Find where the given text appears and provide that cell's center as (X, Y) coordinate. 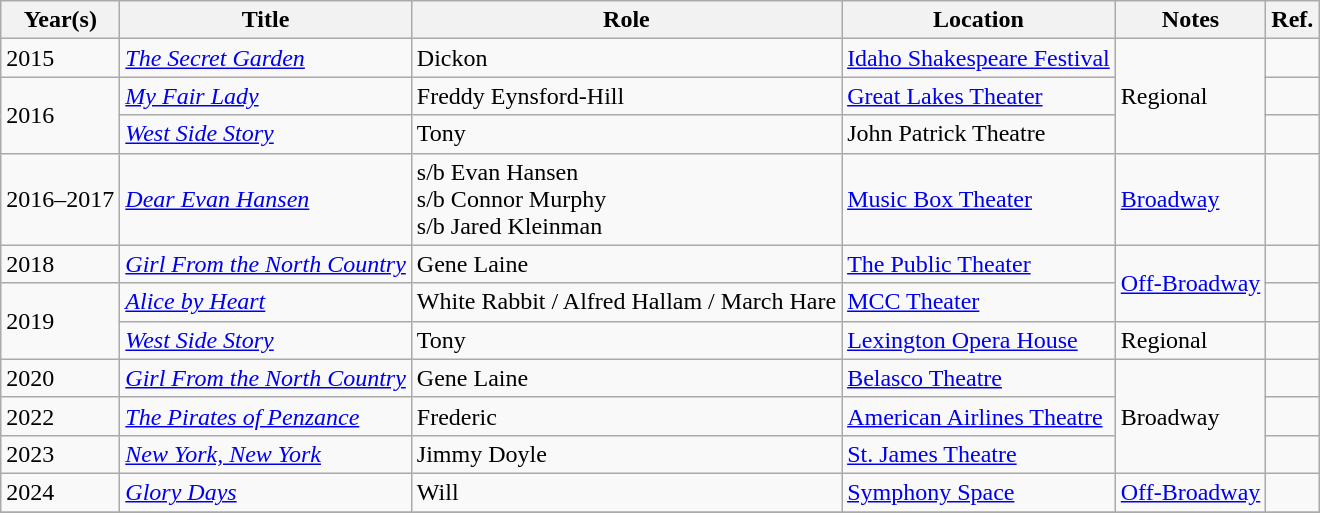
Year(s) (60, 20)
Glory Days (266, 492)
Lexington Opera House (979, 340)
Frederic (626, 416)
2015 (60, 58)
Alice by Heart (266, 302)
MCC Theater (979, 302)
2019 (60, 321)
2022 (60, 416)
John Patrick Theatre (979, 134)
Title (266, 20)
Dear Evan Hansen (266, 199)
2016 (60, 115)
Notes (1190, 20)
The Secret Garden (266, 58)
Jimmy Doyle (626, 454)
The Public Theater (979, 264)
Will (626, 492)
St. James Theatre (979, 454)
Dickon (626, 58)
White Rabbit / Alfred Hallam / March Hare (626, 302)
Belasco Theatre (979, 378)
Role (626, 20)
Great Lakes Theater (979, 96)
The Pirates of Penzance (266, 416)
Symphony Space (979, 492)
2020 (60, 378)
2024 (60, 492)
My Fair Lady (266, 96)
s/b Evan Hansens/b Connor Murphys/b Jared Kleinman (626, 199)
2018 (60, 264)
2016–2017 (60, 199)
2023 (60, 454)
New York, New York (266, 454)
Idaho Shakespeare Festival (979, 58)
Music Box Theater (979, 199)
Ref. (1292, 20)
Freddy Eynsford-Hill (626, 96)
American Airlines Theatre (979, 416)
Location (979, 20)
